Extract the (x, y) coordinate from the center of the cell holding the provided text.  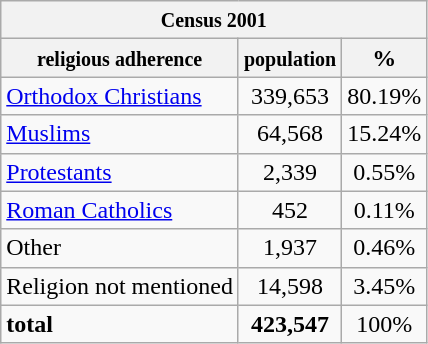
Census 2001 (214, 20)
14,598 (290, 286)
0.11% (384, 210)
Roman Catholics (120, 210)
Orthodox Christians (120, 96)
80.19% (384, 96)
3.45% (384, 286)
2,339 (290, 172)
0.46% (384, 248)
total (120, 324)
0.55% (384, 172)
population (290, 58)
15.24% (384, 134)
100% (384, 324)
64,568 (290, 134)
religious adherence (120, 58)
1,937 (290, 248)
423,547 (290, 324)
339,653 (290, 96)
452 (290, 210)
% (384, 58)
Other (120, 248)
Protestants (120, 172)
Muslims (120, 134)
Religion not mentioned (120, 286)
